Extract the [X, Y] coordinate from the center of the cell holding the provided text.  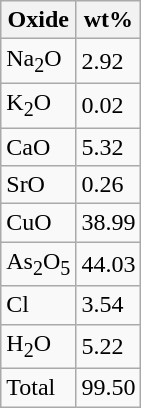
Na2O [38, 61]
SrO [38, 185]
wt% [108, 20]
0.26 [108, 185]
44.03 [108, 264]
Cl [38, 305]
5.22 [108, 346]
3.54 [108, 305]
CaO [38, 147]
As2O5 [38, 264]
H2O [38, 346]
38.99 [108, 223]
Oxide [38, 20]
K2O [38, 105]
2.92 [108, 61]
Total [38, 387]
99.50 [108, 387]
0.02 [108, 105]
5.32 [108, 147]
CuO [38, 223]
